Output the (X, Y) coordinate of the center of the cell containing the given text.  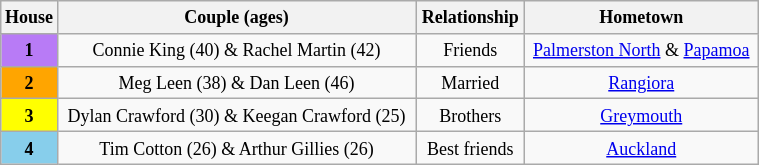
Friends (470, 50)
Best friends (470, 148)
Couple (ages) (236, 18)
Rangiora (642, 82)
Connie King (40) & Rachel Martin (42) (236, 50)
Palmerston North & Papamoa (642, 50)
Tim Cotton (26) & Arthur Gillies (26) (236, 148)
2 (30, 82)
House (30, 18)
Brothers (470, 116)
Auckland (642, 148)
Dylan Crawford (30) & Keegan Crawford (25) (236, 116)
1 (30, 50)
4 (30, 148)
Married (470, 82)
3 (30, 116)
Greymouth (642, 116)
Meg Leen (38) & Dan Leen (46) (236, 82)
Relationship (470, 18)
Hometown (642, 18)
